Identify which cell holds the provided text, then report its (X, Y) central coordinate. 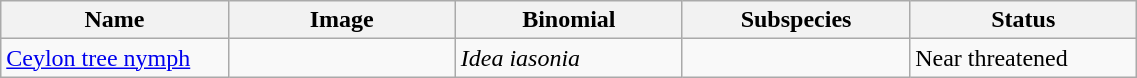
Image (342, 20)
Near threatened (1024, 58)
Name (114, 20)
Subspecies (796, 20)
Binomial (568, 20)
Idea iasonia (568, 58)
Ceylon tree nymph (114, 58)
Status (1024, 20)
